Scan for the cell matching the given text and deliver its [X, Y] coordinate at center. 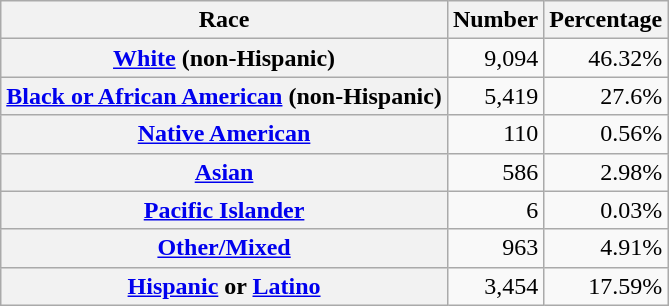
Race [224, 20]
110 [495, 134]
2.98% [606, 172]
Asian [224, 172]
0.03% [606, 210]
27.6% [606, 96]
586 [495, 172]
3,454 [495, 286]
White (non-Hispanic) [224, 58]
9,094 [495, 58]
Native American [224, 134]
Other/Mixed [224, 248]
Percentage [606, 20]
0.56% [606, 134]
Black or African American (non-Hispanic) [224, 96]
Hispanic or Latino [224, 286]
46.32% [606, 58]
4.91% [606, 248]
5,419 [495, 96]
Number [495, 20]
963 [495, 248]
6 [495, 210]
Pacific Islander [224, 210]
17.59% [606, 286]
